Output the [X, Y] coordinate of the center of the cell containing the given text.  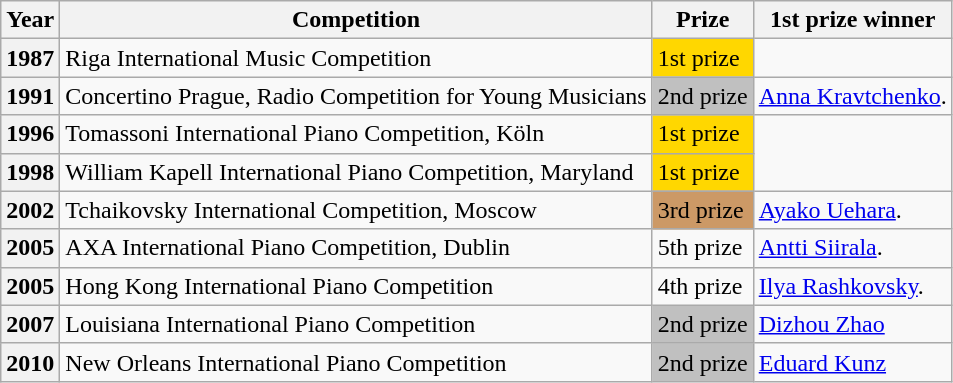
Antti Siirala. [852, 248]
Tomassoni International Piano Competition, Köln [356, 134]
Anna Kravtchenko. [852, 96]
Concertino Prague, Radio Competition for Young Musicians [356, 96]
Competition [356, 20]
Prize [702, 20]
Ayako Uehara. [852, 210]
Eduard Kunz [852, 362]
Hong Kong International Piano Competition [356, 286]
Riga International Music Competition [356, 58]
4th prize [702, 286]
1996 [30, 134]
2010 [30, 362]
Dizhou Zhao [852, 324]
2002 [30, 210]
1987 [30, 58]
William Kapell International Piano Competition, Maryland [356, 172]
Tchaikovsky International Competition, Moscow [356, 210]
3rd prize [702, 210]
Ilya Rashkovsky. [852, 286]
1991 [30, 96]
Year [30, 20]
1st prize winner [852, 20]
Louisiana International Piano Competition [356, 324]
AXA International Piano Competition, Dublin [356, 248]
1998 [30, 172]
New Orleans International Piano Competition [356, 362]
2007 [30, 324]
5th prize [702, 248]
